Search for the cell housing the specified text and yield its [x, y] center coordinate. 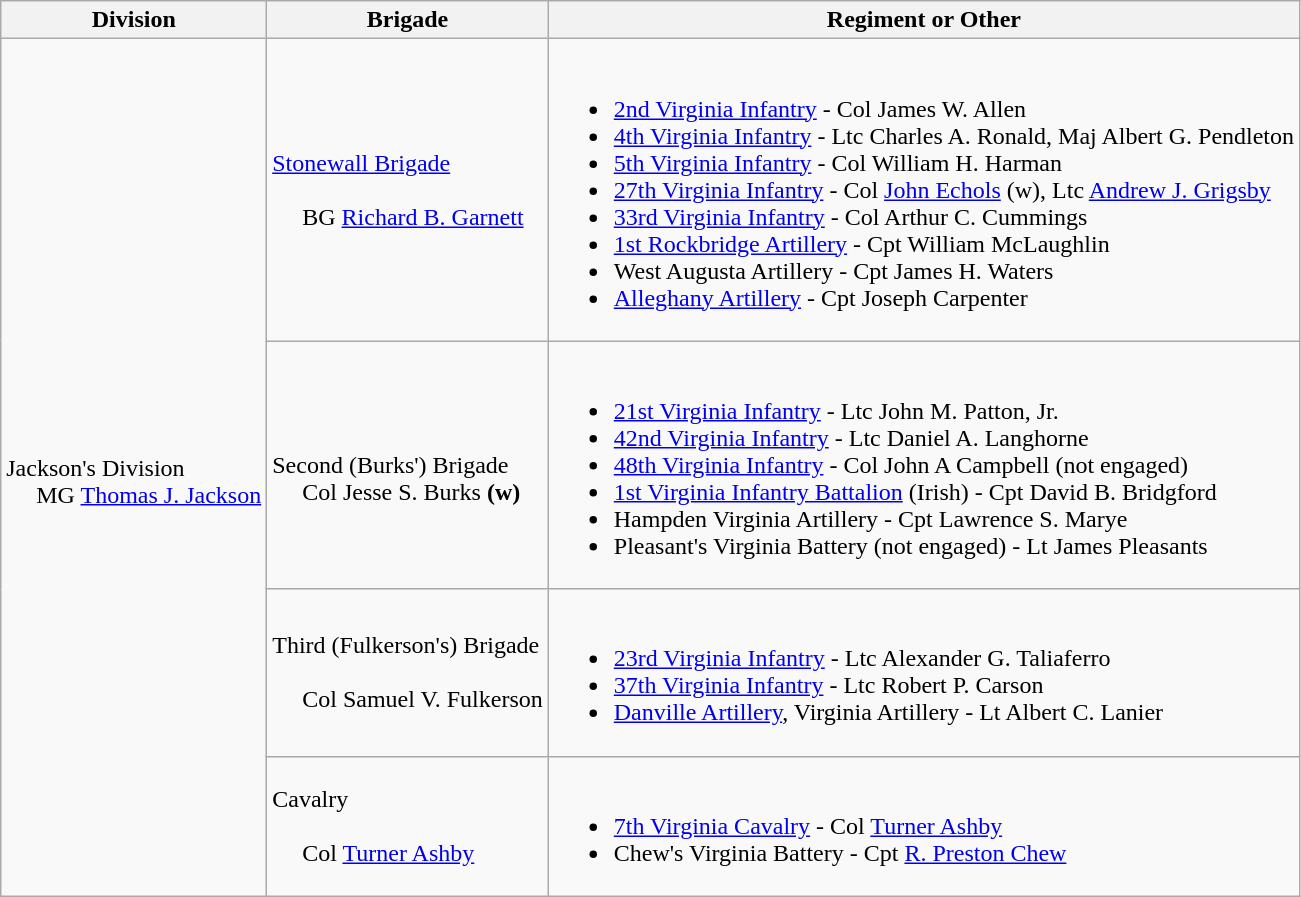
Cavalry Col Turner Ashby [408, 826]
Brigade [408, 20]
7th Virginia Cavalry - Col Turner AshbyChew's Virginia Battery - Cpt R. Preston Chew [924, 826]
Stonewall Brigade BG Richard B. Garnett [408, 190]
Second (Burks') Brigade Col Jesse S. Burks (w) [408, 465]
Regiment or Other [924, 20]
Jackson's Division MG Thomas J. Jackson [134, 468]
Third (Fulkerson's) Brigade Col Samuel V. Fulkerson [408, 672]
Division [134, 20]
